For the text-containing cell, return its midpoint in (x, y) coordinate format. 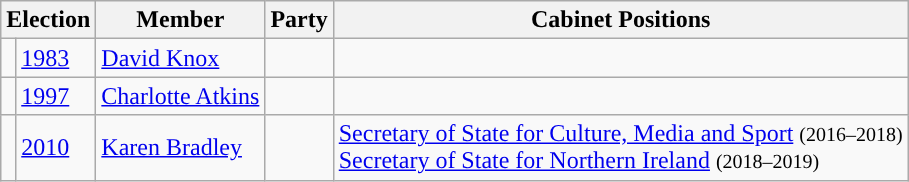
David Knox (180, 58)
Cabinet Positions (620, 20)
Charlotte Atkins (180, 96)
Party (299, 20)
Karen Bradley (180, 148)
1983 (56, 58)
Election (48, 20)
Secretary of State for Culture, Media and Sport (2016–2018)Secretary of State for Northern Ireland (2018–2019) (620, 148)
1997 (56, 96)
2010 (56, 148)
Member (180, 20)
